Return (x, y) of the center of cell containing provided text 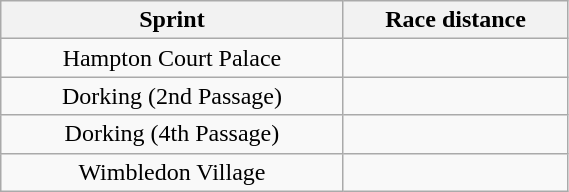
Hampton Court Palace (172, 58)
Race distance (456, 20)
Sprint (172, 20)
Wimbledon Village (172, 172)
Dorking (2nd Passage) (172, 96)
Dorking (4th Passage) (172, 134)
